From the cell containing the given text, extract its center point as [x, y] coordinate. 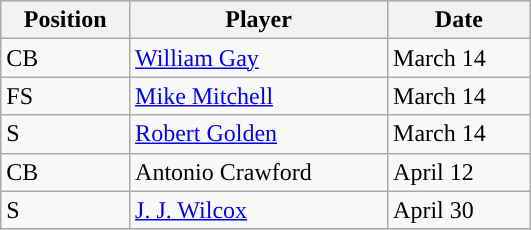
Player [259, 20]
FS [66, 96]
Position [66, 20]
Mike Mitchell [259, 96]
J. J. Wilcox [259, 210]
Robert Golden [259, 134]
Date [460, 20]
Antonio Crawford [259, 172]
April 30 [460, 210]
April 12 [460, 172]
William Gay [259, 58]
